Pinpoint the cell where the given text exists, returning its [x, y] midpoint coordinate. 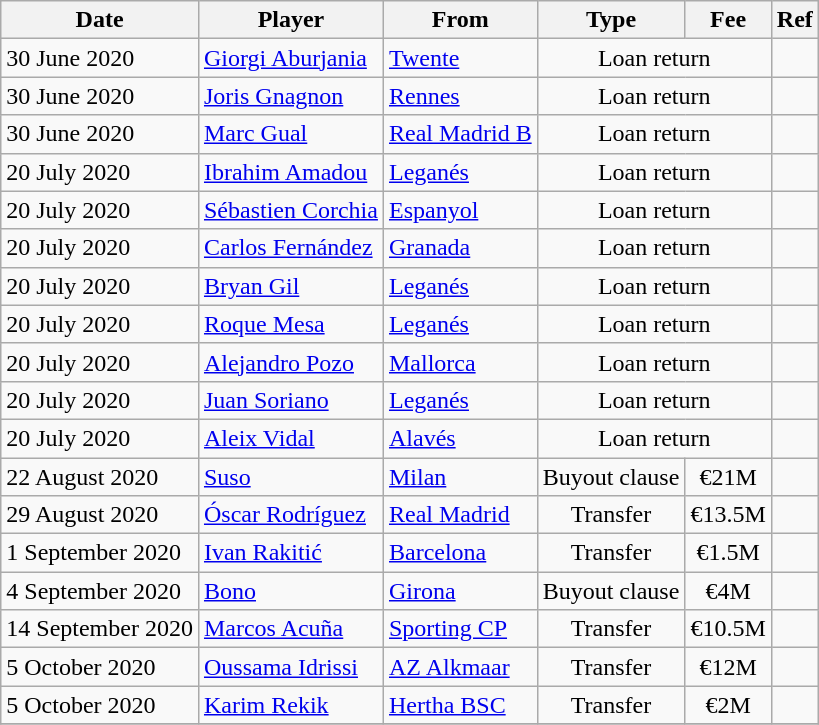
Real Madrid B [460, 134]
1 September 2020 [100, 553]
€4M [728, 591]
Twente [460, 58]
€2M [728, 705]
Ivan Rakitić [290, 553]
Hertha BSC [460, 705]
Suso [290, 477]
Aleix Vidal [290, 438]
€13.5M [728, 515]
Real Madrid [460, 515]
Carlos Fernández [290, 248]
€12M [728, 667]
Player [290, 20]
€10.5M [728, 629]
29 August 2020 [100, 515]
Giorgi Aburjania [290, 58]
Marc Gual [290, 134]
From [460, 20]
Rennes [460, 96]
Mallorca [460, 362]
22 August 2020 [100, 477]
€21M [728, 477]
Karim Rekik [290, 705]
Roque Mesa [290, 324]
Joris Gnagnon [290, 96]
Oussama Idrissi [290, 667]
Ibrahim Amadou [290, 172]
Bono [290, 591]
Alejandro Pozo [290, 362]
Marcos Acuña [290, 629]
14 September 2020 [100, 629]
Sporting CP [460, 629]
Juan Soriano [290, 400]
€1.5M [728, 553]
Alavés [460, 438]
Óscar Rodríguez [290, 515]
Barcelona [460, 553]
Type [611, 20]
Date [100, 20]
Sébastien Corchia [290, 210]
AZ Alkmaar [460, 667]
Milan [460, 477]
Fee [728, 20]
4 September 2020 [100, 591]
Girona [460, 591]
Bryan Gil [290, 286]
Espanyol [460, 210]
Granada [460, 248]
Ref [794, 20]
